Locate the cell with the specified text and output its (x, y) center coordinate. 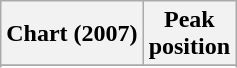
Chart (2007) (72, 34)
Peakposition (189, 34)
